Search for the cell housing the specified text and yield its [X, Y] center coordinate. 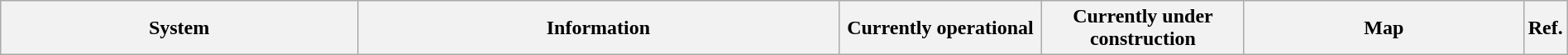
Ref. [1545, 28]
Currently operational [939, 28]
Currently under construction [1143, 28]
Information [598, 28]
Map [1384, 28]
System [179, 28]
